Output the (X, Y) coordinate of the center of the cell containing the given text.  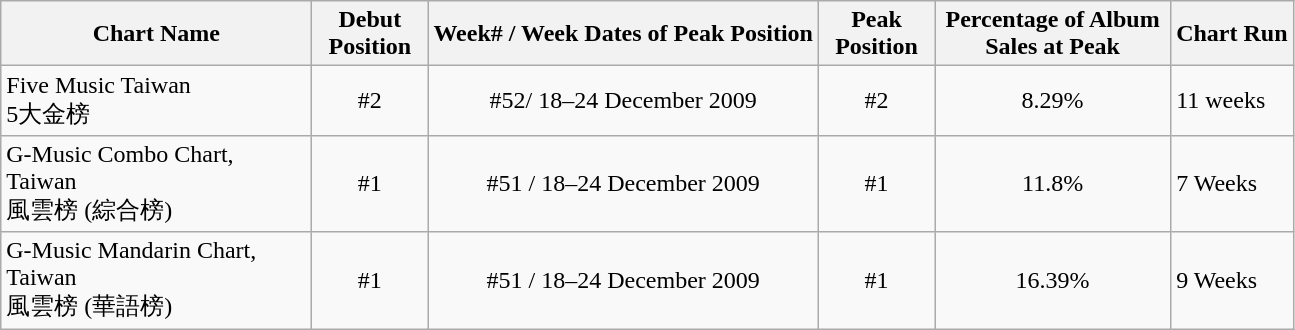
8.29% (1053, 101)
Week# / Week Dates of Peak Position (624, 34)
Peak Position (876, 34)
Five Music Taiwan5大金榜 (156, 101)
Chart Name (156, 34)
Percentage of Album Sales at Peak (1053, 34)
#52/ 18–24 December 2009 (624, 101)
Debut Position (370, 34)
9 Weeks (1232, 280)
16.39% (1053, 280)
7 Weeks (1232, 184)
11 weeks (1232, 101)
G-Music Combo Chart, Taiwan風雲榜 (綜合榜) (156, 184)
G-Music Mandarin Chart, Taiwan風雲榜 (華語榜) (156, 280)
11.8% (1053, 184)
Chart Run (1232, 34)
